For the text-containing cell, return its midpoint in [X, Y] coordinate format. 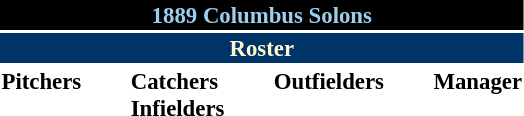
1889 Columbus Solons [262, 15]
Roster [262, 48]
